Return [x, y] of the center of cell containing provided text 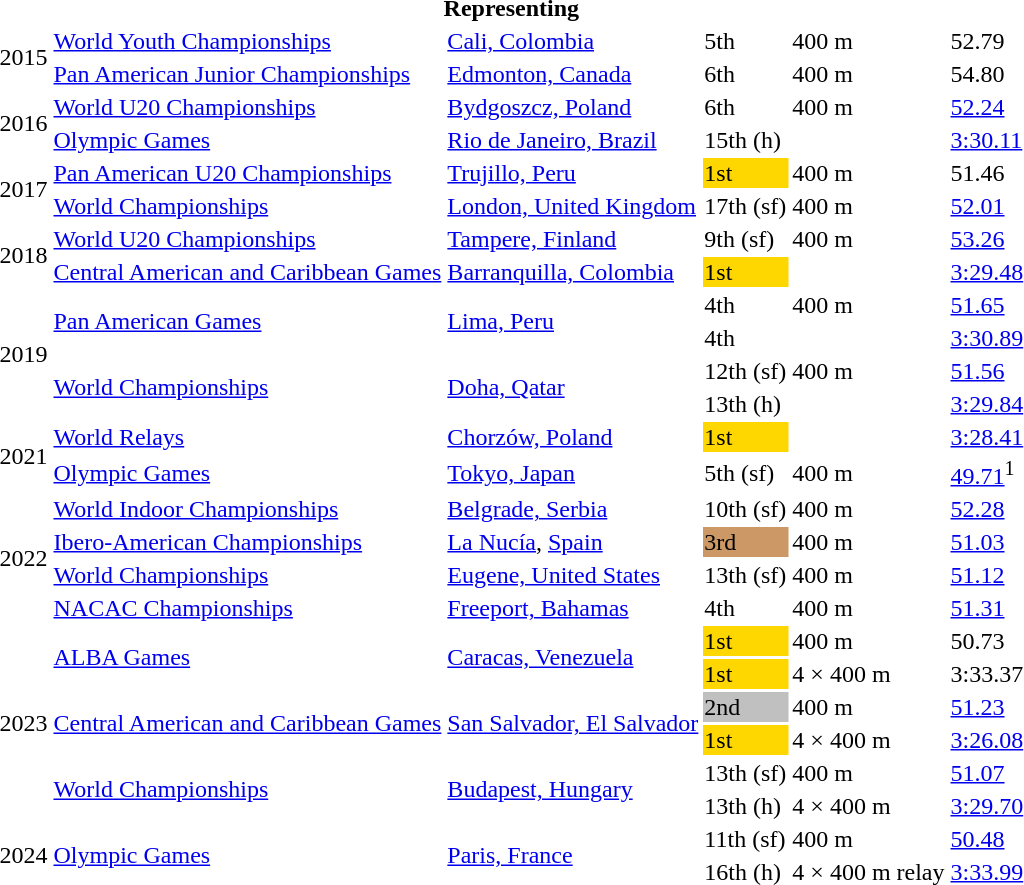
Bydgoszcz, Poland [573, 107]
17th (sf) [746, 206]
9th (sf) [746, 239]
Chorzów, Poland [573, 437]
ALBA Games [248, 658]
3rd [746, 542]
12th (sf) [746, 371]
Tampere, Finland [573, 239]
11th (sf) [746, 839]
World Indoor Championships [248, 509]
Cali, Colombia [573, 41]
Trujillo, Peru [573, 173]
Doha, Qatar [573, 388]
Barranquilla, Colombia [573, 272]
World Relays [248, 437]
Budapest, Hungary [573, 790]
15th (h) [746, 140]
Lima, Peru [573, 322]
5th [746, 41]
London, United Kingdom [573, 206]
La Nucía, Spain [573, 542]
5th (sf) [746, 473]
Pan American U20 Championships [248, 173]
San Salvador, El Salvador [573, 724]
Edmonton, Canada [573, 74]
Belgrade, Serbia [573, 509]
Ibero-American Championships [248, 542]
Tokyo, Japan [573, 473]
2nd [746, 707]
Caracas, Venezuela [573, 658]
Pan American Games [248, 322]
World Youth Championships [248, 41]
NACAC Championships [248, 608]
Eugene, United States [573, 575]
Rio de Janeiro, Brazil [573, 140]
Pan American Junior Championships [248, 74]
10th (sf) [746, 509]
Freeport, Bahamas [573, 608]
